For the text-containing cell, return its midpoint in [x, y] coordinate format. 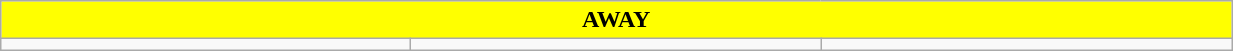
AWAY [616, 20]
